Search for the cell housing the specified text and yield its [X, Y] center coordinate. 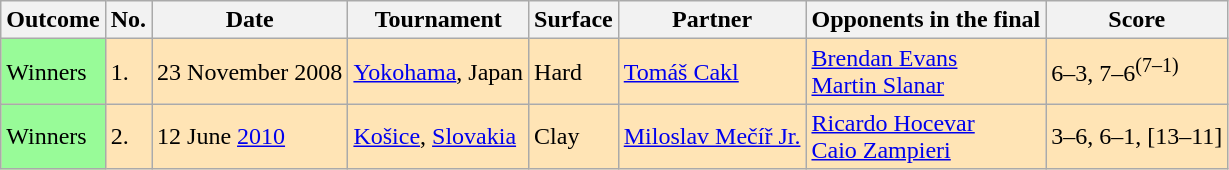
Opponents in the final [926, 20]
Clay [574, 136]
Partner [712, 20]
3–6, 6–1, [13–11] [1137, 136]
Ricardo Hocevar Caio Zampieri [926, 136]
Brendan Evans Martin Slanar [926, 72]
2. [128, 136]
1. [128, 72]
Score [1137, 20]
Surface [574, 20]
Miloslav Mečíř Jr. [712, 136]
Date [250, 20]
No. [128, 20]
Outcome [53, 20]
Tomáš Cakl [712, 72]
Košice, Slovakia [438, 136]
Yokohama, Japan [438, 72]
Tournament [438, 20]
Hard [574, 72]
23 November 2008 [250, 72]
12 June 2010 [250, 136]
6–3, 7–6(7–1) [1137, 72]
